Output the [x, y] coordinate of the center of the cell containing the given text.  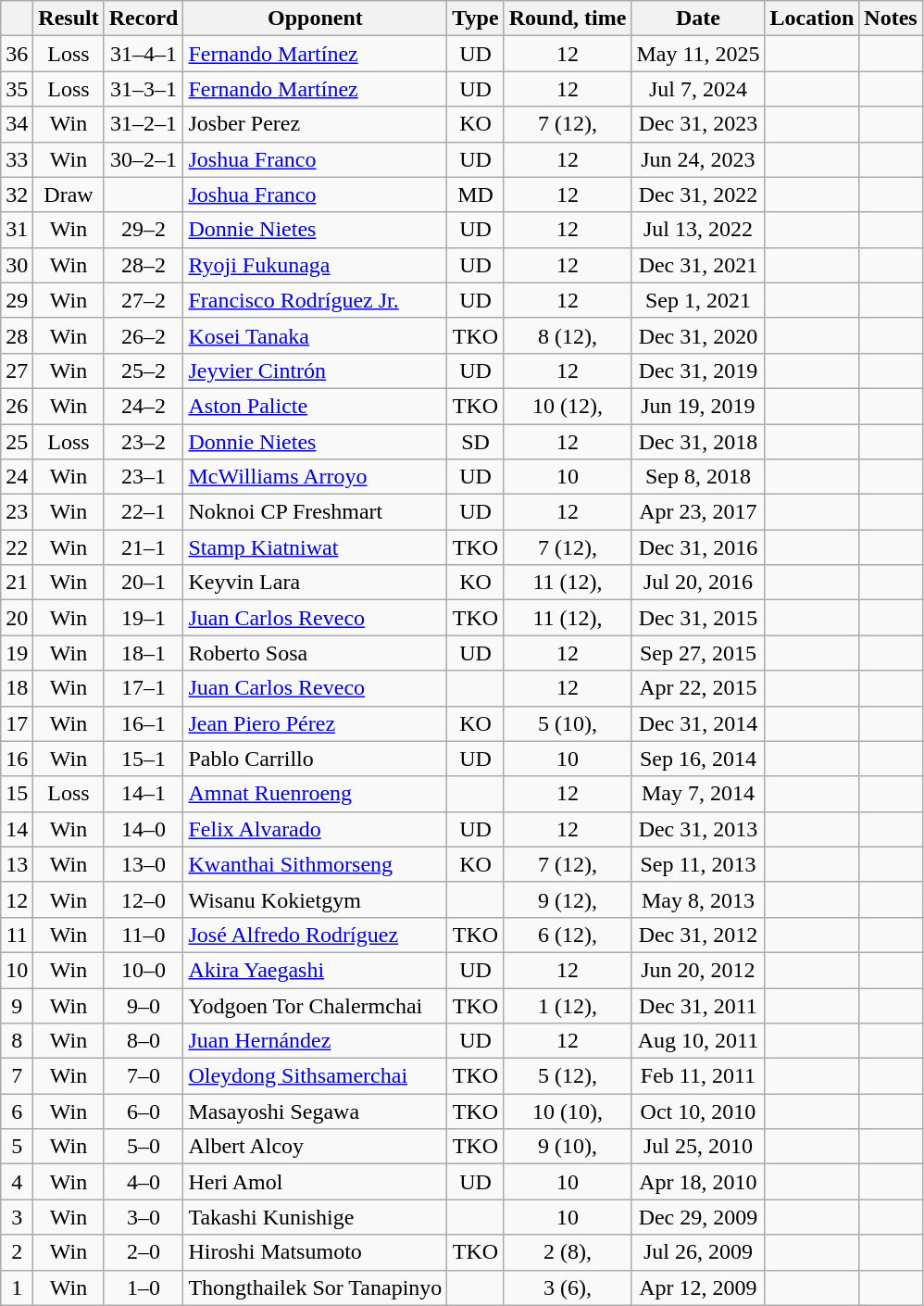
8–0 [144, 1041]
Apr 18, 2010 [698, 1182]
30–2–1 [144, 159]
34 [17, 124]
15–1 [144, 759]
24–2 [144, 406]
Apr 22, 2015 [698, 688]
2–0 [144, 1252]
20 [17, 618]
McWilliams Arroyo [315, 477]
12–0 [144, 899]
Dec 31, 2022 [698, 195]
1 (12), [568, 1005]
Notes [891, 19]
Type [476, 19]
30 [17, 265]
May 11, 2025 [698, 54]
26–2 [144, 335]
3–0 [144, 1217]
Hiroshi Matsumoto [315, 1252]
Sep 27, 2015 [698, 653]
14 [17, 829]
10 (10), [568, 1111]
Jun 19, 2019 [698, 406]
8 [17, 1041]
Record [144, 19]
5 (12), [568, 1076]
19 [17, 653]
Dec 31, 2014 [698, 723]
Josber Perez [315, 124]
Sep 11, 2013 [698, 864]
Opponent [315, 19]
31–2–1 [144, 124]
Oct 10, 2010 [698, 1111]
28 [17, 335]
25 [17, 442]
Sep 8, 2018 [698, 477]
Oleydong Sithsamerchai [315, 1076]
32 [17, 195]
Jeyvier Cintrón [315, 370]
Dec 31, 2013 [698, 829]
4–0 [144, 1182]
Kwanthai Sithmorseng [315, 864]
Round, time [568, 19]
9–0 [144, 1005]
31 [17, 230]
Feb 11, 2011 [698, 1076]
SD [476, 442]
11–0 [144, 935]
5 (10), [568, 723]
15 [17, 794]
16 [17, 759]
Dec 31, 2012 [698, 935]
6 (12), [568, 935]
Jul 13, 2022 [698, 230]
9 (10), [568, 1147]
2 [17, 1252]
MD [476, 195]
Yodgoen Tor Chalermchai [315, 1005]
Dec 31, 2015 [698, 618]
Ryoji Fukunaga [315, 265]
21 [17, 583]
17–1 [144, 688]
Dec 31, 2011 [698, 1005]
Pablo Carrillo [315, 759]
36 [17, 54]
3 [17, 1217]
35 [17, 89]
Apr 12, 2009 [698, 1287]
Jul 25, 2010 [698, 1147]
Wisanu Kokietgym [315, 899]
Stamp Kiatniwat [315, 547]
11 [17, 935]
1 [17, 1287]
2 (8), [568, 1252]
22–1 [144, 512]
23 [17, 512]
5–0 [144, 1147]
José Alfredo Rodríguez [315, 935]
14–1 [144, 794]
Noknoi CP Freshmart [315, 512]
Felix Alvarado [315, 829]
33 [17, 159]
Dec 31, 2018 [698, 442]
Amnat Ruenroeng [315, 794]
25–2 [144, 370]
Akira Yaegashi [315, 970]
6 [17, 1111]
31–3–1 [144, 89]
9 [17, 1005]
7 [17, 1076]
13 [17, 864]
7–0 [144, 1076]
Date [698, 19]
Keyvin Lara [315, 583]
Heri Amol [315, 1182]
3 (6), [568, 1287]
Dec 31, 2016 [698, 547]
23–2 [144, 442]
28–2 [144, 265]
Dec 31, 2019 [698, 370]
Jul 20, 2016 [698, 583]
Result [69, 19]
Albert Alcoy [315, 1147]
14–0 [144, 829]
13–0 [144, 864]
19–1 [144, 618]
8 (12), [568, 335]
1–0 [144, 1287]
27–2 [144, 300]
Masayoshi Segawa [315, 1111]
Aug 10, 2011 [698, 1041]
Juan Hernández [315, 1041]
Dec 29, 2009 [698, 1217]
Sep 1, 2021 [698, 300]
Apr 23, 2017 [698, 512]
Dec 31, 2023 [698, 124]
Jun 24, 2023 [698, 159]
20–1 [144, 583]
10 (12), [568, 406]
Dec 31, 2020 [698, 335]
Jean Piero Pérez [315, 723]
Francisco Rodríguez Jr. [315, 300]
Sep 16, 2014 [698, 759]
18 [17, 688]
Jul 7, 2024 [698, 89]
24 [17, 477]
17 [17, 723]
27 [17, 370]
22 [17, 547]
29–2 [144, 230]
6–0 [144, 1111]
Jun 20, 2012 [698, 970]
Draw [69, 195]
Aston Palicte [315, 406]
May 7, 2014 [698, 794]
10–0 [144, 970]
Takashi Kunishige [315, 1217]
Thongthailek Sor Tanapinyo [315, 1287]
23–1 [144, 477]
21–1 [144, 547]
Roberto Sosa [315, 653]
29 [17, 300]
Location [812, 19]
9 (12), [568, 899]
4 [17, 1182]
Dec 31, 2021 [698, 265]
5 [17, 1147]
31–4–1 [144, 54]
16–1 [144, 723]
Kosei Tanaka [315, 335]
May 8, 2013 [698, 899]
Jul 26, 2009 [698, 1252]
18–1 [144, 653]
26 [17, 406]
